Provide the [x, y] coordinate of the cell's center where the given text is located.  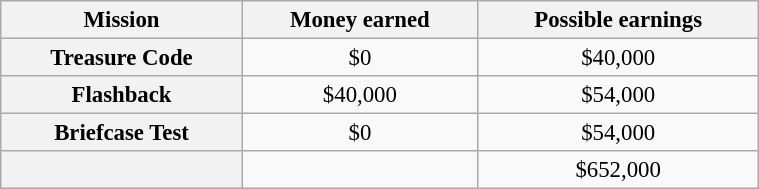
Money earned [360, 20]
Possible earnings [618, 20]
Briefcase Test [121, 133]
$652,000 [618, 170]
Flashback [121, 95]
Treasure Code [121, 57]
Mission [121, 20]
